Output the (X, Y) coordinate of the center of the cell containing the given text.  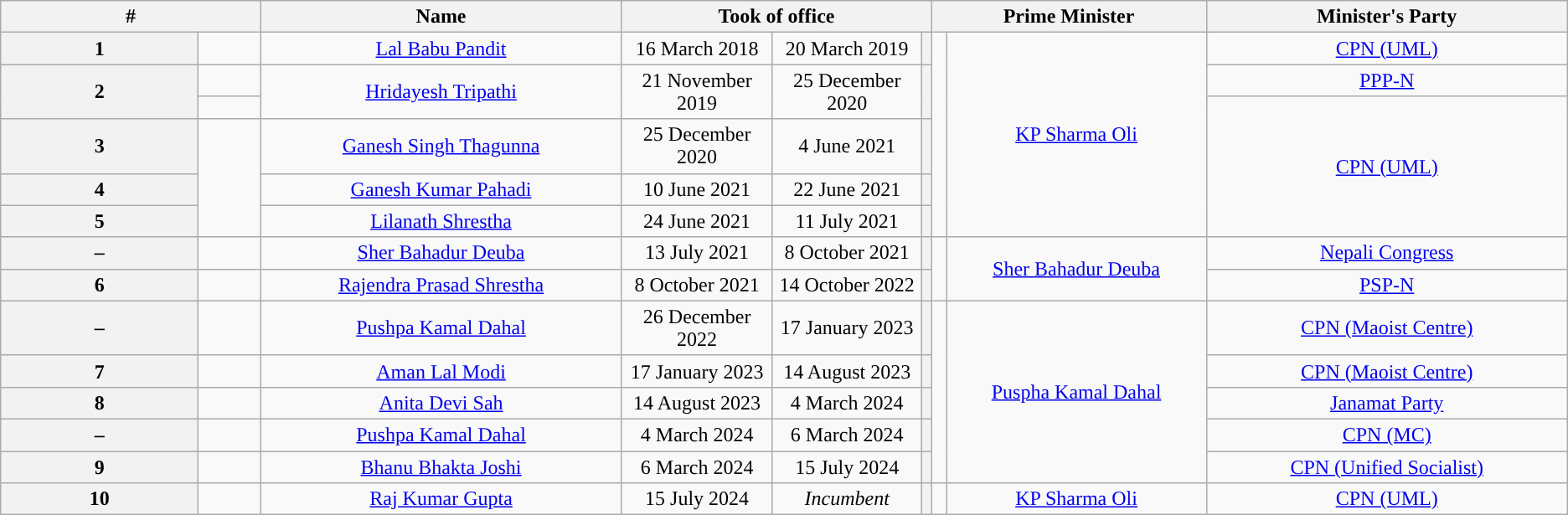
Rajendra Prasad Shrestha (441, 285)
Incumbent (847, 499)
Janamat Party (1387, 403)
11 July 2021 (847, 221)
Lal Babu Pandit (441, 49)
Ganesh Kumar Pahadi (441, 189)
20 March 2019 (847, 49)
7 (100, 371)
13 July 2021 (697, 253)
Bhanu Bhakta Joshi (441, 466)
Minister's Party (1387, 17)
Anita Devi Sah (441, 403)
Raj Kumar Gupta (441, 499)
4 June 2021 (847, 146)
4 (100, 189)
Aman Lal Modi (441, 371)
Ganesh Singh Thagunna (441, 146)
1 (100, 49)
2 (100, 92)
Name (441, 17)
10 (100, 499)
8 (100, 403)
26 December 2022 (697, 328)
5 (100, 221)
CPN (MC) (1387, 435)
Nepali Congress (1387, 253)
22 June 2021 (847, 189)
3 (100, 146)
# (131, 17)
10 June 2021 (697, 189)
CPN (Unified Socialist) (1387, 466)
Prime Minister (1069, 17)
21 November 2019 (697, 92)
PSP-N (1387, 285)
Lilanath Shrestha (441, 221)
Took of office (776, 17)
14 October 2022 (847, 285)
16 March 2018 (697, 49)
Hridayesh Tripathi (441, 92)
PPP-N (1387, 80)
Puspha Kamal Dahal (1076, 392)
6 (100, 285)
24 June 2021 (697, 221)
9 (100, 466)
